Determine the (X, Y) coordinate at the center of the cell enclosing the given text.  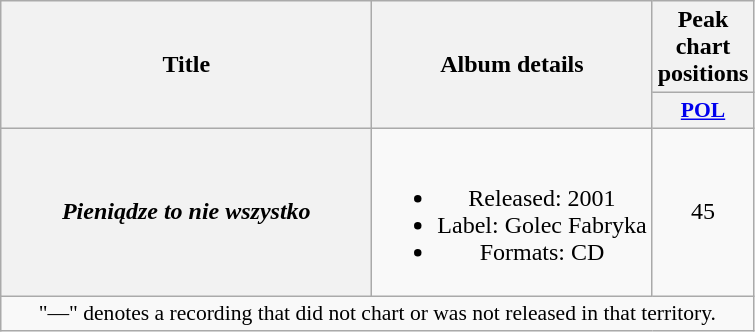
POL (703, 111)
Title (186, 65)
Peak chart positions (703, 47)
Album details (512, 65)
Released: 2001Label: Golec FabrykaFormats: CD (512, 212)
"—" denotes a recording that did not chart or was not released in that territory. (378, 314)
45 (703, 212)
Pieniądze to nie wszystko (186, 212)
